Detect which cell encompasses the target text, then output its [X, Y] center coordinate. 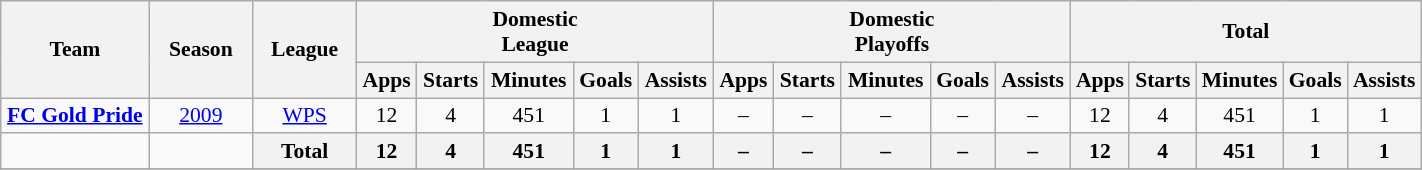
DomesticPlayoffs [892, 32]
FC Gold Pride [75, 116]
2009 [201, 116]
Season [201, 50]
DomesticLeague [536, 32]
League [305, 50]
WPS [305, 116]
Team [75, 50]
